Output the (x, y) coordinate of the center of the cell containing the given text.  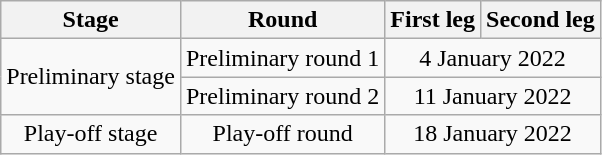
Second leg (541, 20)
Round (282, 20)
Preliminary stage (91, 77)
Preliminary round 2 (282, 96)
4 January 2022 (492, 58)
Play-off round (282, 134)
11 January 2022 (492, 96)
18 January 2022 (492, 134)
Play-off stage (91, 134)
Preliminary round 1 (282, 58)
First leg (433, 20)
Stage (91, 20)
